Return the [x, y] coordinate for the center point of the cell that contains the specified text.  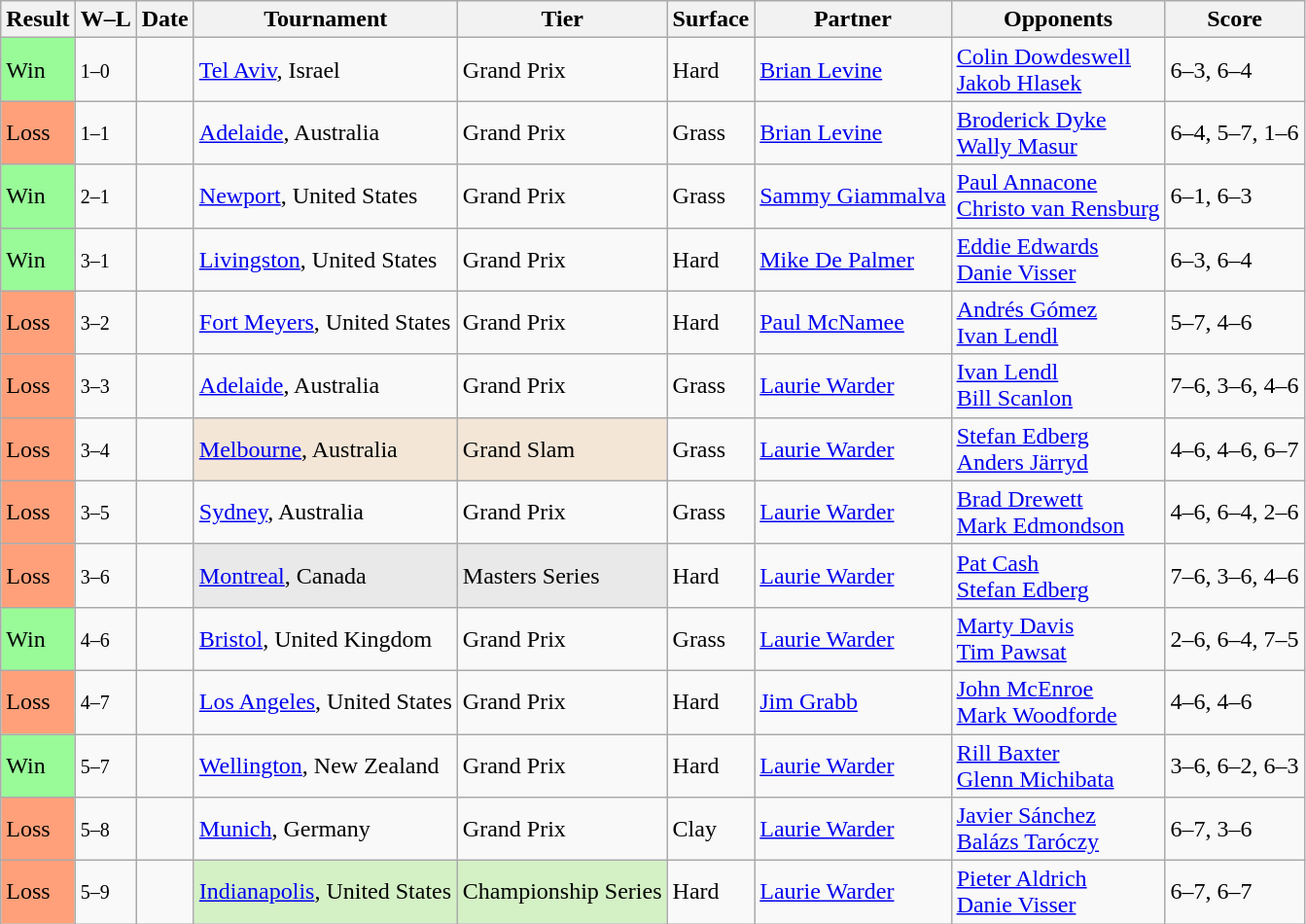
Tournament [325, 19]
Fort Meyers, United States [325, 323]
3–5 [105, 512]
Newport, United States [325, 196]
Partner [853, 19]
Indianapolis, United States [325, 893]
4–6, 4–6 [1235, 702]
3–1 [105, 259]
Sammy Giammalva [853, 196]
Pat Cash Stefan Edberg [1058, 576]
Andrés Gómez Ivan Lendl [1058, 323]
Jim Grabb [853, 702]
Result [38, 19]
Wellington, New Zealand [325, 764]
Championship Series [562, 893]
W–L [105, 19]
3–6, 6–2, 6–3 [1235, 764]
Tel Aviv, Israel [325, 70]
2–6, 6–4, 7–5 [1235, 638]
4–6, 6–4, 2–6 [1235, 512]
Melbourne, Australia [325, 449]
Rill Baxter Glenn Michibata [1058, 764]
3–2 [105, 323]
3–6 [105, 576]
5–7, 4–6 [1235, 323]
Sydney, Australia [325, 512]
6–7, 3–6 [1235, 829]
5–9 [105, 893]
Broderick Dyke Wally Masur [1058, 132]
6–1, 6–3 [1235, 196]
Opponents [1058, 19]
Livingston, United States [325, 259]
Masters Series [562, 576]
5–8 [105, 829]
3–4 [105, 449]
Los Angeles, United States [325, 702]
Ivan Lendl Bill Scanlon [1058, 385]
Javier Sánchez Balázs Taróczy [1058, 829]
Paul McNamee [853, 323]
Paul Annacone Christo van Rensburg [1058, 196]
1–0 [105, 70]
Score [1235, 19]
1–1 [105, 132]
4–6, 4–6, 6–7 [1235, 449]
Brad Drewett Mark Edmondson [1058, 512]
Pieter Aldrich Danie Visser [1058, 893]
Grand Slam [562, 449]
Eddie Edwards Danie Visser [1058, 259]
Surface [711, 19]
3–3 [105, 385]
Mike De Palmer [853, 259]
Tier [562, 19]
Montreal, Canada [325, 576]
5–7 [105, 764]
2–1 [105, 196]
Date [165, 19]
Stefan Edberg Anders Järryd [1058, 449]
John McEnroe Mark Woodforde [1058, 702]
Clay [711, 829]
Bristol, United Kingdom [325, 638]
4–7 [105, 702]
4–6 [105, 638]
Marty Davis Tim Pawsat [1058, 638]
Colin Dowdeswell Jakob Hlasek [1058, 70]
Munich, Germany [325, 829]
6–4, 5–7, 1–6 [1235, 132]
6–7, 6–7 [1235, 893]
